For the text-containing cell, return its midpoint in [x, y] coordinate format. 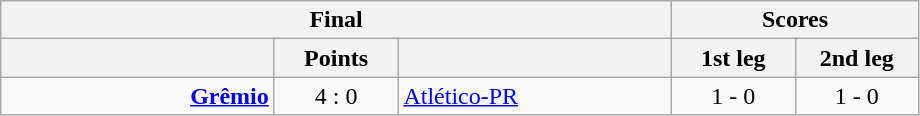
Grêmio [138, 96]
4 : 0 [336, 96]
2nd leg [857, 58]
Final [336, 20]
1st leg [733, 58]
Points [336, 58]
Atlético-PR [535, 96]
Scores [794, 20]
